Locate the cell with the specified text and output its [x, y] center coordinate. 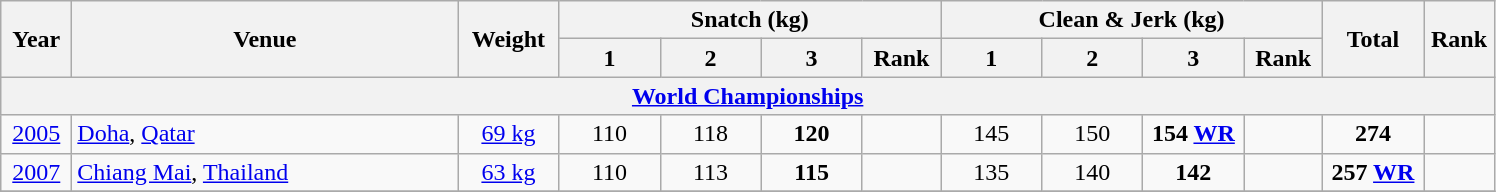
2005 [36, 134]
Doha, Qatar [265, 134]
145 [992, 134]
113 [710, 172]
257 WR [1372, 172]
2007 [36, 172]
120 [812, 134]
115 [812, 172]
69 kg [508, 134]
Year [36, 39]
Total [1372, 39]
Snatch (kg) [750, 20]
142 [1194, 172]
135 [992, 172]
140 [1092, 172]
150 [1092, 134]
274 [1372, 134]
154 WR [1194, 134]
Clean & Jerk (kg) [1132, 20]
Chiang Mai, Thailand [265, 172]
118 [710, 134]
Venue [265, 39]
Weight [508, 39]
World Championships [748, 96]
63 kg [508, 172]
